Extract the (X, Y) coordinate from the center of the cell holding the provided text.  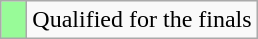
Qualified for the finals (142, 20)
